Pinpoint the cell where the given text exists, returning its [x, y] midpoint coordinate. 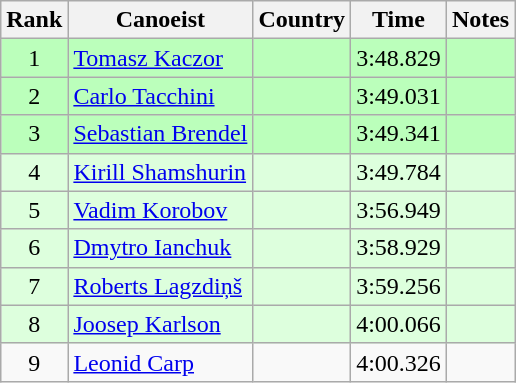
1 [34, 58]
4:00.326 [399, 362]
5 [34, 210]
3:49.341 [399, 134]
Time [399, 20]
3:59.256 [399, 286]
2 [34, 96]
Sebastian Brendel [160, 134]
Country [302, 20]
3:58.929 [399, 248]
3:49.031 [399, 96]
6 [34, 248]
Notes [480, 20]
7 [34, 286]
Leonid Carp [160, 362]
Vadim Korobov [160, 210]
3 [34, 134]
4:00.066 [399, 324]
Joosep Karlson [160, 324]
9 [34, 362]
Dmytro Ianchuk [160, 248]
3:49.784 [399, 172]
Rank [34, 20]
Roberts Lagzdiņš [160, 286]
Tomasz Kaczor [160, 58]
Canoeist [160, 20]
Carlo Tacchini [160, 96]
4 [34, 172]
3:56.949 [399, 210]
8 [34, 324]
3:48.829 [399, 58]
Kirill Shamshurin [160, 172]
